Scan for the cell matching the given text and deliver its [X, Y] coordinate at center. 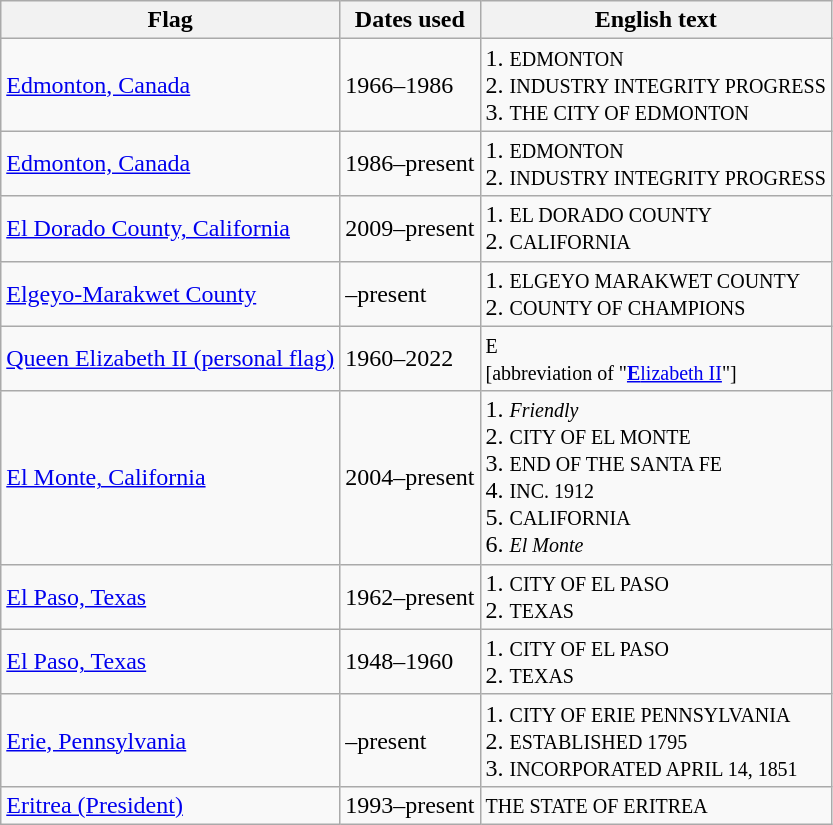
THE STATE OF ERITREA [656, 805]
2004–present [410, 478]
El Dorado County, California [170, 228]
Dates used [410, 20]
1948–1960 [410, 662]
Elgeyo-Marakwet County [170, 294]
1. EDMONTON2. INDUSTRY INTEGRITY PROGRESS [656, 164]
1. EL DORADO COUNTY2. CALIFORNIA [656, 228]
1962–present [410, 596]
1960–2022 [410, 358]
Erie, Pennsylvania [170, 740]
English text [656, 20]
1. Friendly2. CITY OF EL MONTE3. END OF THE SANTA FE4. INC. 19125. CALIFORNIA6. El Monte [656, 478]
1. EDMONTON2. INDUSTRY INTEGRITY PROGRESS3. THE CITY OF EDMONTON [656, 85]
Queen Elizabeth II (personal flag) [170, 358]
El Monte, California [170, 478]
1986–present [410, 164]
1. CITY OF ERIE PENNSYLVANIA2. ESTABLISHED 17953. INCORPORATED APRIL 14, 1851 [656, 740]
Eritrea (President) [170, 805]
Flag [170, 20]
1. ELGEYO MARAKWET COUNTY2. COUNTY OF CHAMPIONS [656, 294]
E[abbreviation of "Elizabeth II"] [656, 358]
2009–present [410, 228]
1993–present [410, 805]
1966–1986 [410, 85]
